Detect which cell encompasses the target text, then output its (X, Y) center coordinate. 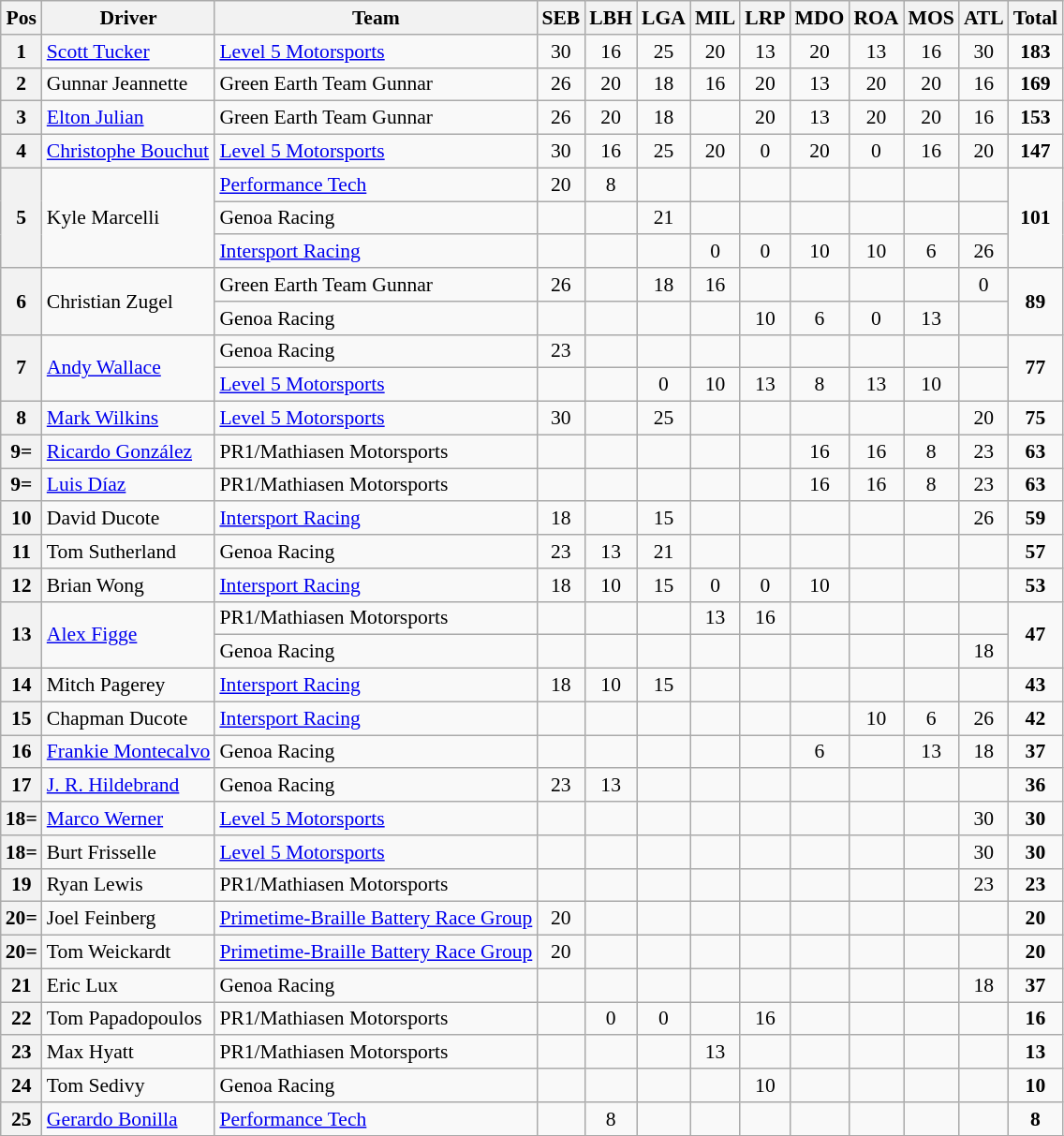
Luis Díaz (129, 485)
Max Hyatt (129, 1053)
22 (22, 1019)
Mark Wilkins (129, 419)
101 (1036, 217)
11 (22, 552)
LRP (764, 18)
MDO (820, 18)
Ryan Lewis (129, 885)
Burt Frisselle (129, 852)
Mitch Pagerey (129, 686)
J. R. Hildebrand (129, 786)
42 (1036, 718)
Elton Julian (129, 118)
183 (1036, 52)
MIL (716, 18)
LBH (611, 18)
147 (1036, 152)
Driver (129, 18)
1 (22, 52)
3 (22, 118)
Tom Papadopoulos (129, 1019)
169 (1036, 84)
Alex Figge (129, 635)
Tom Sedivy (129, 1085)
Pos (22, 18)
Ricardo González (129, 451)
Brian Wong (129, 585)
7 (22, 367)
47 (1036, 635)
ROA (876, 18)
Team (376, 18)
Frankie Montecalvo (129, 752)
4 (22, 152)
77 (1036, 367)
17 (22, 786)
12 (22, 585)
24 (22, 1085)
Total (1036, 18)
75 (1036, 419)
SEB (560, 18)
Christophe Bouchut (129, 152)
153 (1036, 118)
14 (22, 686)
Tom Sutherland (129, 552)
19 (22, 885)
2 (22, 84)
Scott Tucker (129, 52)
43 (1036, 686)
59 (1036, 519)
David Ducote (129, 519)
53 (1036, 585)
Gerardo Bonilla (129, 1119)
57 (1036, 552)
Joel Feinberg (129, 919)
Andy Wallace (129, 367)
MOS (931, 18)
ATL (983, 18)
5 (22, 217)
Chapman Ducote (129, 718)
36 (1036, 786)
Eric Lux (129, 985)
Kyle Marcelli (129, 217)
Gunnar Jeannette (129, 84)
LGA (663, 18)
Marco Werner (129, 819)
Christian Zugel (129, 302)
89 (1036, 302)
Tom Weickardt (129, 952)
